Identify which cell holds the provided text, then report its [X, Y] central coordinate. 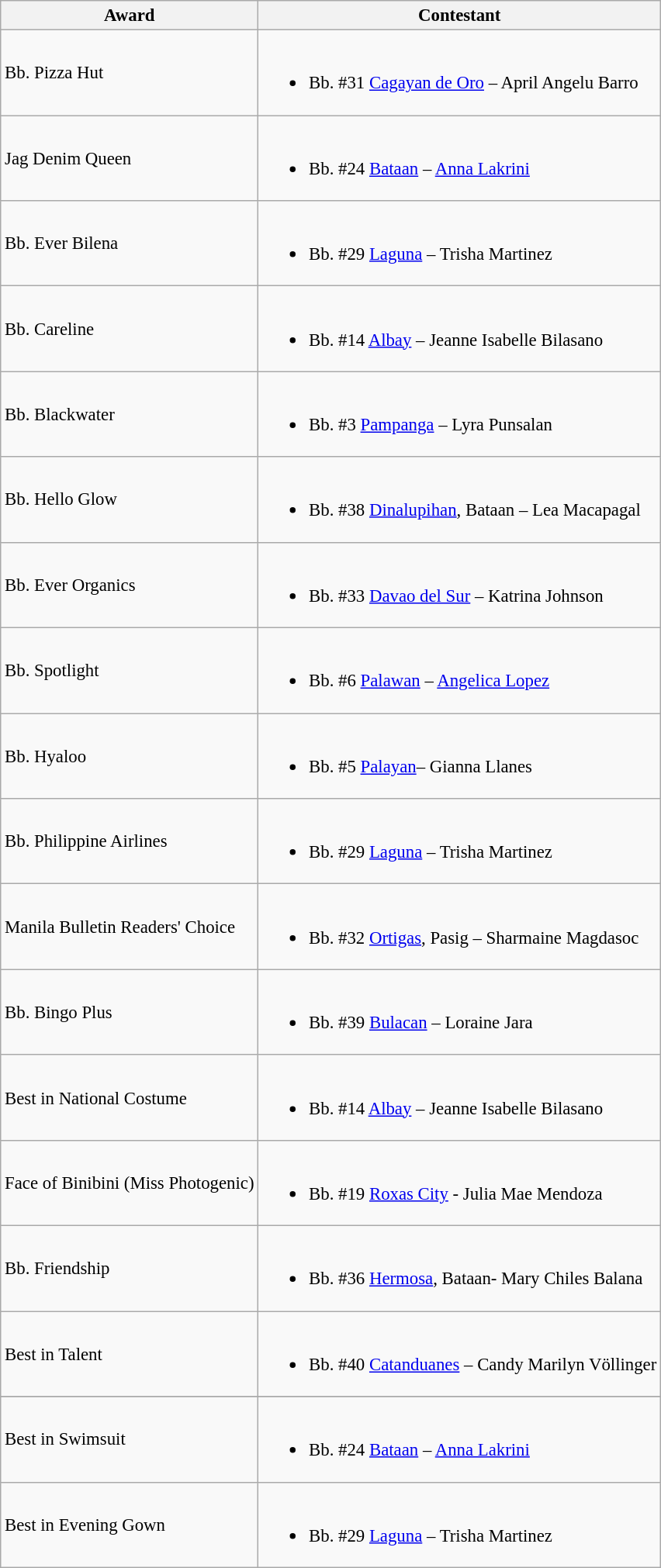
Best in National Costume [130, 1097]
Bb. #36 Hermosa, Bataan- Mary Chiles Balana [459, 1269]
Bb. #38 Dinalupihan, Bataan – Lea Macapagal [459, 499]
Contestant [459, 16]
Bb. Blackwater [130, 414]
Bb. #6 Palawan – Angelica Lopez [459, 671]
Bb. Ever Bilena [130, 243]
Bb. Spotlight [130, 671]
Bb. #33 Davao del Sur – Katrina Johnson [459, 585]
Bb. Philippine Airlines [130, 841]
Bb. #19 Roxas City - Julia Mae Mendoza [459, 1183]
Bb. #39 Bulacan – Loraine Jara [459, 1012]
Bb. Bingo Plus [130, 1012]
Bb. Hyaloo [130, 756]
Bb. Pizza Hut [130, 73]
Bb. #32 Ortigas, Pasig – Sharmaine Magdasoc [459, 927]
Bb. #5 Palayan– Gianna Llanes [459, 756]
Bb. Careline [130, 329]
Bb. Ever Organics [130, 585]
Manila Bulletin Readers' Choice [130, 927]
Best in Talent [130, 1354]
Jag Denim Queen [130, 158]
Best in Swimsuit [130, 1439]
Bb. #31 Cagayan de Oro – April Angelu Barro [459, 73]
Award [130, 16]
Bb. Hello Glow [130, 499]
Bb. #3 Pampanga – Lyra Punsalan [459, 414]
Face of Binibini (Miss Photogenic) [130, 1183]
Bb. #40 Catanduanes – Candy Marilyn Völlinger [459, 1354]
Best in Evening Gown [130, 1525]
Bb. Friendship [130, 1269]
